For the text-containing cell, return its midpoint in [x, y] coordinate format. 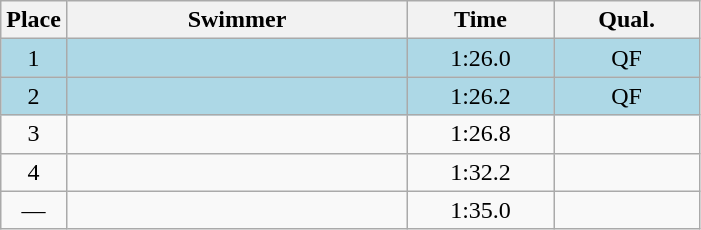
1:26.2 [481, 96]
1:26.0 [481, 58]
Place [34, 20]
Qual. [627, 20]
4 [34, 172]
3 [34, 134]
1:32.2 [481, 172]
1 [34, 58]
1:35.0 [481, 210]
Time [481, 20]
1:26.8 [481, 134]
2 [34, 96]
— [34, 210]
Swimmer [236, 20]
